Scan for the cell matching the given text and deliver its (x, y) coordinate at center. 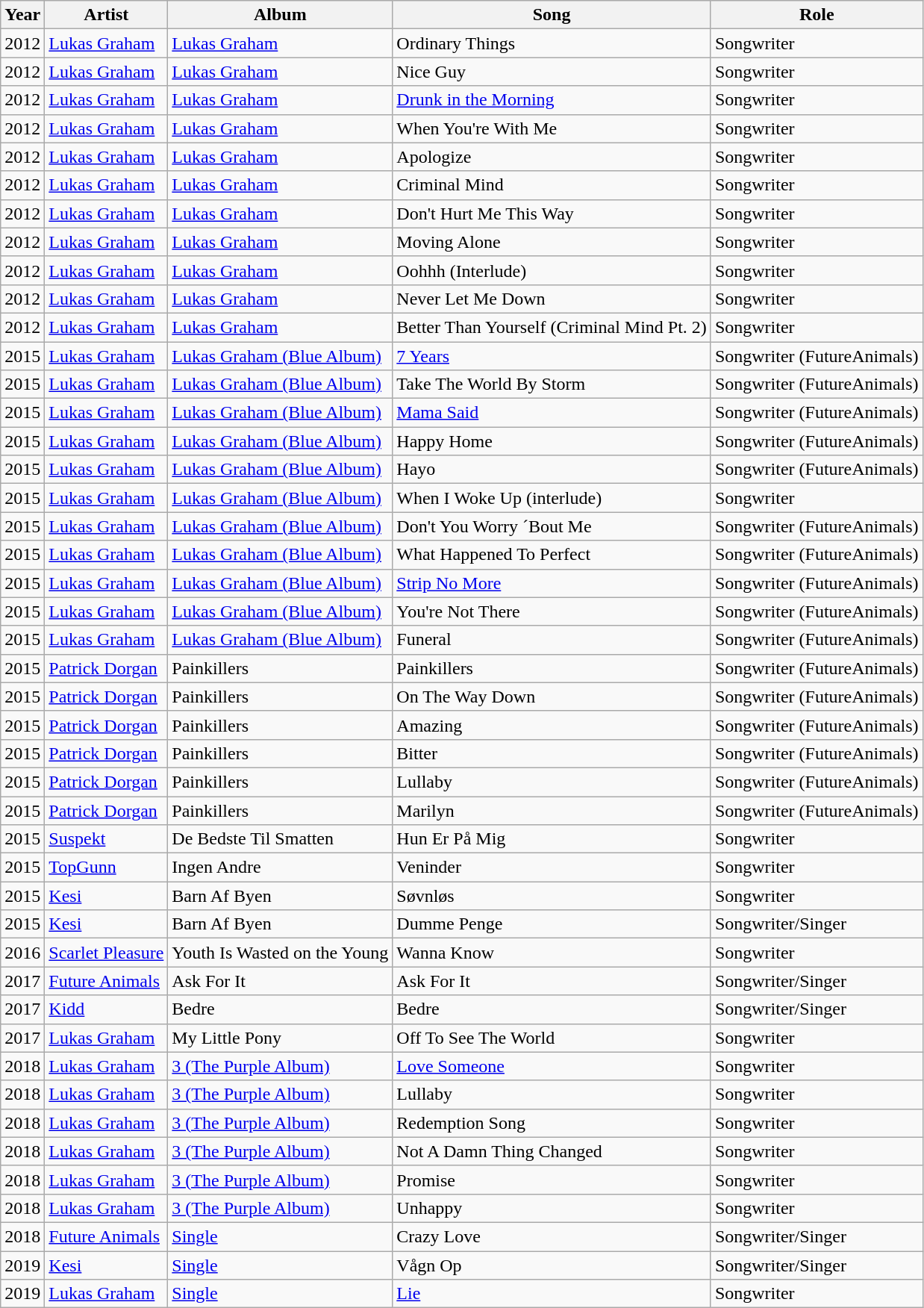
On The Way Down (552, 697)
Bitter (552, 753)
Hayo (552, 470)
Scarlet Pleasure (106, 953)
Criminal Mind (552, 185)
Never Let Me Down (552, 299)
Artist (106, 15)
Album (281, 15)
Happy Home (552, 441)
Oohhh (Interlude) (552, 270)
Nice Guy (552, 72)
2016 (22, 953)
7 Years (552, 356)
Song (552, 15)
Not A Damn Thing Changed (552, 1151)
Moving Alone (552, 242)
When I Woke Up (interlude) (552, 498)
Veninder (552, 868)
TopGunn (106, 868)
You're Not There (552, 611)
Promise (552, 1180)
When You're With Me (552, 128)
Unhappy (552, 1208)
Love Someone (552, 1066)
Crazy Love (552, 1236)
My Little Pony (281, 1038)
Suspekt (106, 839)
Year (22, 15)
Funeral (552, 640)
Don't You Worry ´Bout Me (552, 526)
Hun Er På Mig (552, 839)
Apologize (552, 157)
Ingen Andre (281, 868)
Vågn Op (552, 1265)
Kidd (106, 1009)
Redemption Song (552, 1123)
Marilyn (552, 810)
Drunk in the Morning (552, 100)
De Bedste Til Smatten (281, 839)
Role (817, 15)
Wanna Know (552, 953)
Amazing (552, 725)
Lie (552, 1294)
Youth Is Wasted on the Young (281, 953)
Better Than Yourself (Criminal Mind Pt. 2) (552, 327)
Mama Said (552, 413)
Off To See The World (552, 1038)
Søvnløs (552, 896)
Strip No More (552, 583)
What Happened To Perfect (552, 555)
Dumme Penge (552, 924)
Don't Hurt Me This Way (552, 214)
Take The World By Storm (552, 384)
Ordinary Things (552, 43)
